Scan for the cell matching the given text and deliver its [X, Y] coordinate at center. 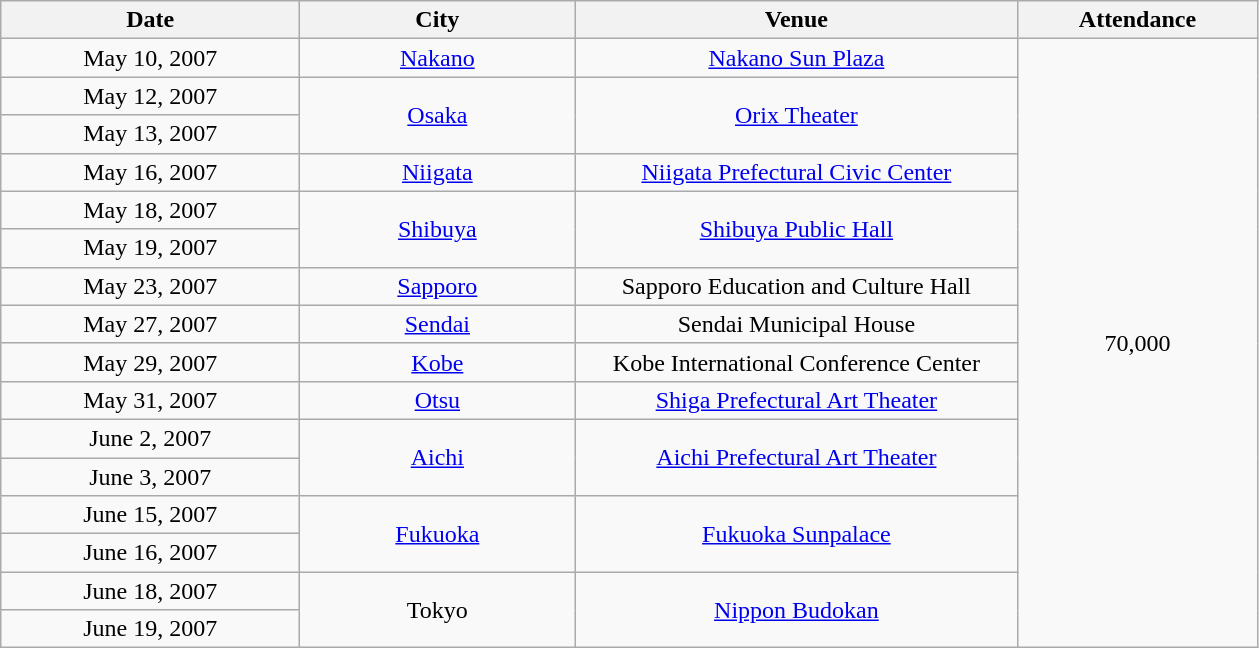
June 18, 2007 [150, 591]
June 2, 2007 [150, 438]
Orix Theater [796, 115]
May 29, 2007 [150, 362]
June 15, 2007 [150, 515]
Aichi Prefectural Art Theater [796, 457]
Venue [796, 20]
Fukuoka Sunpalace [796, 534]
Shibuya Public Hall [796, 229]
June 16, 2007 [150, 553]
Kobe International Conference Center [796, 362]
Sendai [438, 324]
Attendance [1138, 20]
70,000 [1138, 344]
Sendai Municipal House [796, 324]
May 16, 2007 [150, 172]
Sapporo Education and Culture Hall [796, 286]
June 19, 2007 [150, 629]
May 12, 2007 [150, 96]
May 18, 2007 [150, 210]
Nakano [438, 58]
Tokyo [438, 610]
Nippon Budokan [796, 610]
Niigata Prefectural Civic Center [796, 172]
Fukuoka [438, 534]
May 13, 2007 [150, 134]
Nakano Sun Plaza [796, 58]
Otsu [438, 400]
Kobe [438, 362]
Aichi [438, 457]
May 19, 2007 [150, 248]
May 31, 2007 [150, 400]
May 23, 2007 [150, 286]
Sapporo [438, 286]
May 27, 2007 [150, 324]
Date [150, 20]
June 3, 2007 [150, 477]
Niigata [438, 172]
Shibuya [438, 229]
May 10, 2007 [150, 58]
Osaka [438, 115]
City [438, 20]
Shiga Prefectural Art Theater [796, 400]
